Determine the (X, Y) coordinate at the center of the cell enclosing the given text.  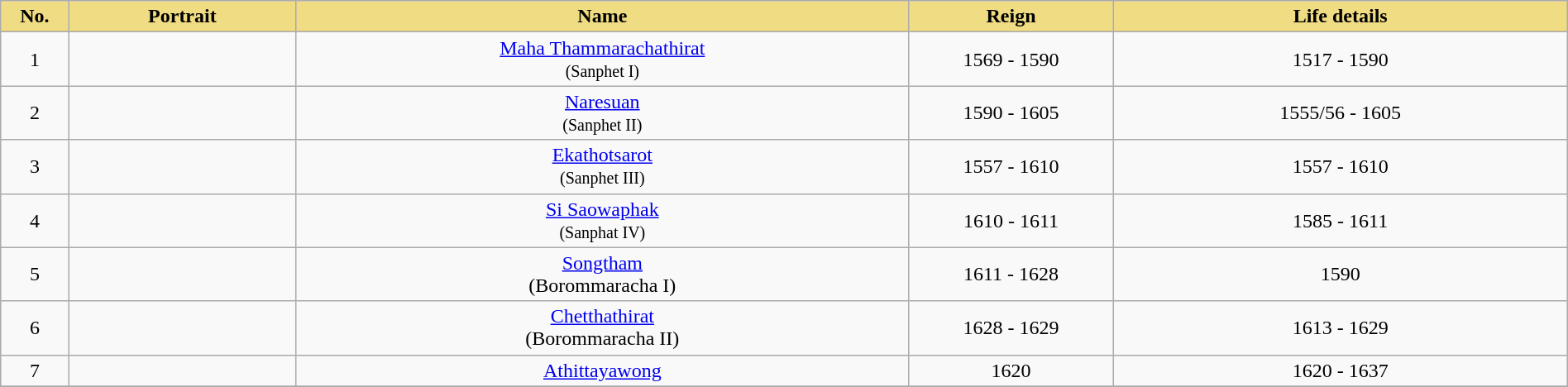
Ekathotsarot (Sanphet III) (602, 167)
1620 - 1637 (1340, 370)
1628 - 1629 (1011, 327)
1611 - 1628 (1011, 275)
Naresuan(Sanphet II) (602, 112)
Name (602, 17)
Maha Thammarachathirat(Sanphet I) (602, 60)
1613 - 1629 (1340, 327)
Chetthathirat(Borommaracha II) (602, 327)
Portrait (182, 17)
1585 - 1611 (1340, 220)
Reign (1011, 17)
Life details (1340, 17)
3 (35, 167)
7 (35, 370)
5 (35, 275)
1590 - 1605 (1011, 112)
4 (35, 220)
1610 - 1611 (1011, 220)
1569 - 1590 (1011, 60)
Songtham(Borommaracha I) (602, 275)
Athittayawong (602, 370)
1620 (1011, 370)
6 (35, 327)
2 (35, 112)
Si Saowaphak(Sanphat IV) (602, 220)
1590 (1340, 275)
1517 - 1590 (1340, 60)
1 (35, 60)
1555/56 - 1605 (1340, 112)
No. (35, 17)
